Extract the [X, Y] coordinate from the center of the cell holding the provided text.  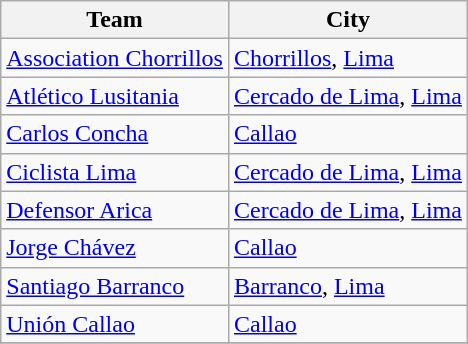
Ciclista Lima [115, 172]
City [348, 20]
Team [115, 20]
Carlos Concha [115, 134]
Unión Callao [115, 324]
Association Chorrillos [115, 58]
Jorge Chávez [115, 248]
Atlético Lusitania [115, 96]
Barranco, Lima [348, 286]
Santiago Barranco [115, 286]
Defensor Arica [115, 210]
Chorrillos, Lima [348, 58]
